Output the (X, Y) coordinate of the center of the cell containing the given text.  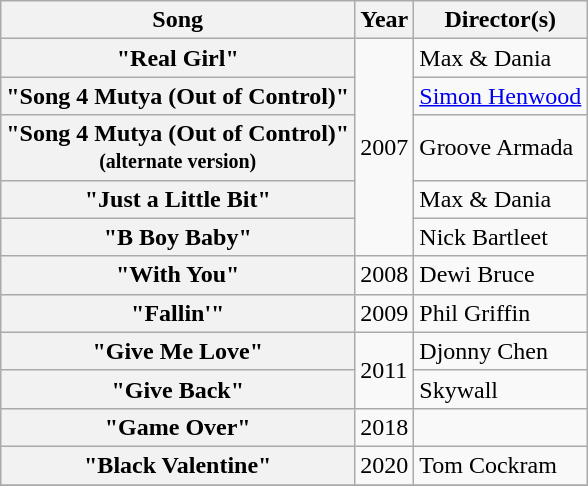
"Game Over" (178, 427)
"Black Valentine" (178, 465)
Tom Cockram (500, 465)
2007 (384, 148)
Nick Bartleet (500, 237)
"Song 4 Mutya (Out of Control)" (178, 96)
2011 (384, 370)
"B Boy Baby" (178, 237)
"Give Back" (178, 389)
"Just a Little Bit" (178, 199)
Simon Henwood (500, 96)
Groove Armada (500, 148)
"Give Me Love" (178, 351)
"With You" (178, 275)
2009 (384, 313)
"Song 4 Mutya (Out of Control)"(alternate version) (178, 148)
2020 (384, 465)
Skywall (500, 389)
2018 (384, 427)
2008 (384, 275)
Song (178, 20)
Dewi Bruce (500, 275)
"Fallin'" (178, 313)
Phil Griffin (500, 313)
"Real Girl" (178, 58)
Director(s) (500, 20)
Djonny Chen (500, 351)
Year (384, 20)
